Provide the [X, Y] coordinate of the cell's center where the given text is located.  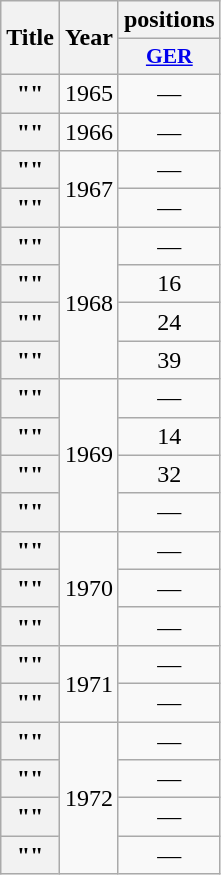
1969 [88, 455]
16 [169, 284]
1971 [88, 683]
Year [88, 38]
39 [169, 360]
14 [169, 436]
1970 [88, 588]
32 [169, 474]
24 [169, 322]
1966 [88, 131]
1965 [88, 93]
GER [169, 57]
Title [30, 38]
1972 [88, 798]
1967 [88, 189]
1968 [88, 303]
positions [169, 20]
